For the text-containing cell, return its midpoint in [X, Y] coordinate format. 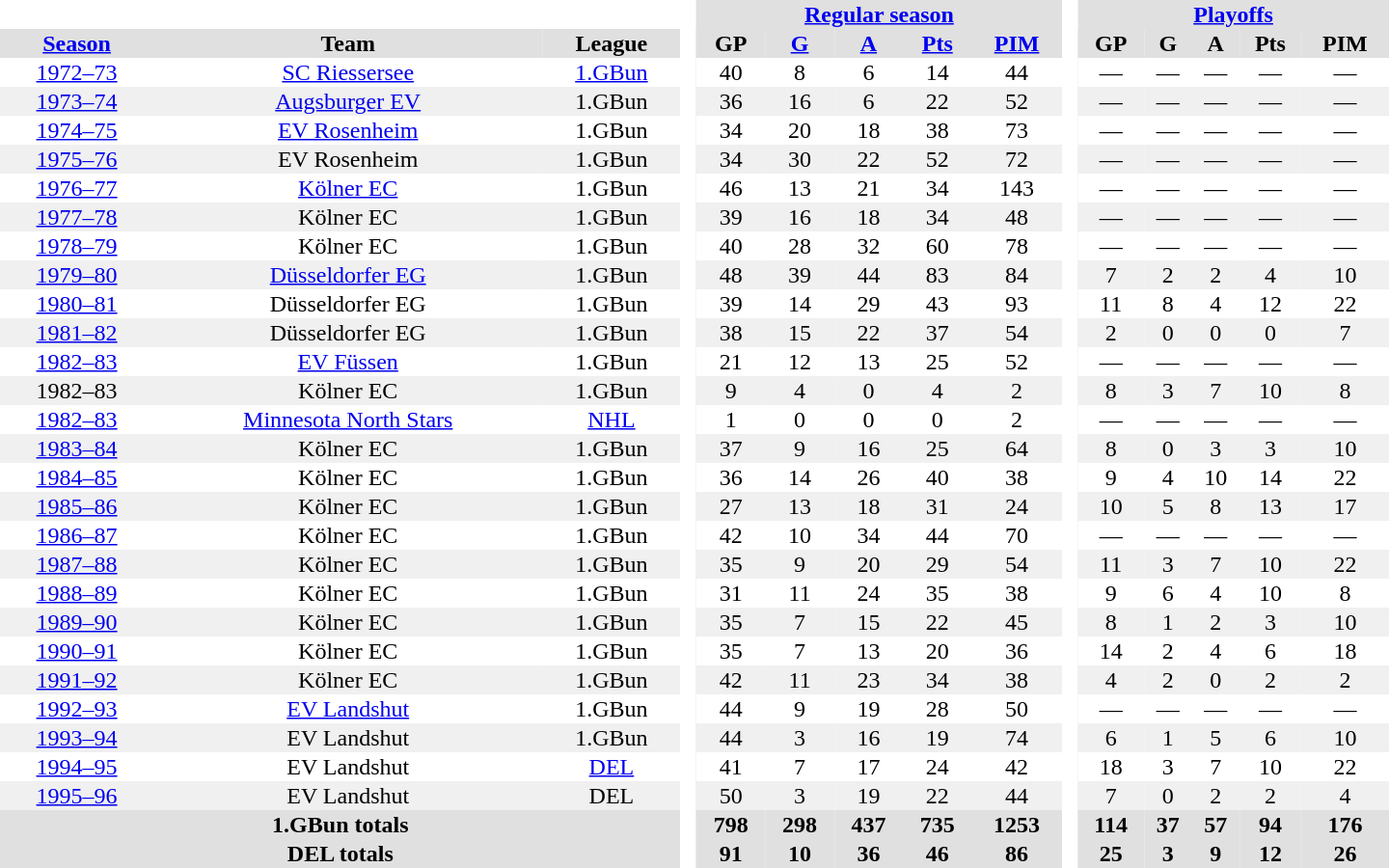
41 [731, 767]
1980–81 [77, 304]
SC Riessersee [347, 72]
Augsburger EV [347, 101]
73 [1017, 130]
Minnesota North Stars [347, 420]
Season [77, 43]
1995–96 [77, 796]
DEL totals [340, 854]
1993–94 [77, 738]
45 [1017, 622]
798 [731, 825]
72 [1017, 159]
176 [1345, 825]
1984–85 [77, 477]
Team [347, 43]
1974–75 [77, 130]
1975–76 [77, 159]
64 [1017, 448]
1972–73 [77, 72]
32 [868, 246]
60 [938, 246]
1981–82 [77, 333]
1994–95 [77, 767]
23 [868, 680]
1976–77 [77, 188]
1979–80 [77, 275]
League [612, 43]
74 [1017, 738]
1253 [1017, 825]
298 [799, 825]
NHL [612, 420]
84 [1017, 275]
30 [799, 159]
1973–74 [77, 101]
78 [1017, 246]
94 [1270, 825]
114 [1111, 825]
Regular season [880, 14]
1991–92 [77, 680]
93 [1017, 304]
70 [1017, 535]
1986–87 [77, 535]
437 [868, 825]
27 [731, 506]
91 [731, 854]
Playoffs [1233, 14]
43 [938, 304]
1992–93 [77, 709]
143 [1017, 188]
1985–86 [77, 506]
1990–91 [77, 651]
83 [938, 275]
EV Füssen [347, 362]
1989–90 [77, 622]
1983–84 [77, 448]
86 [1017, 854]
57 [1215, 825]
1.GBun totals [340, 825]
1977–78 [77, 217]
1978–79 [77, 246]
735 [938, 825]
1987–88 [77, 564]
1988–89 [77, 593]
